Provide the [x, y] coordinate of the cell's center where the given text is located.  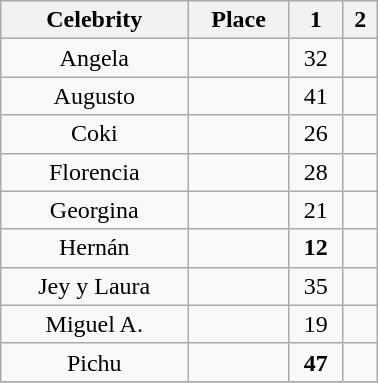
21 [316, 210]
35 [316, 286]
1 [316, 20]
Augusto [94, 96]
2 [360, 20]
19 [316, 324]
Hernán [94, 248]
Miguel A. [94, 324]
Georgina [94, 210]
12 [316, 248]
Angela [94, 58]
Celebrity [94, 20]
28 [316, 172]
26 [316, 134]
Jey y Laura [94, 286]
32 [316, 58]
Pichu [94, 362]
Place [238, 20]
47 [316, 362]
Coki [94, 134]
Florencia [94, 172]
41 [316, 96]
